Pinpoint the cell where the given text exists, returning its [X, Y] midpoint coordinate. 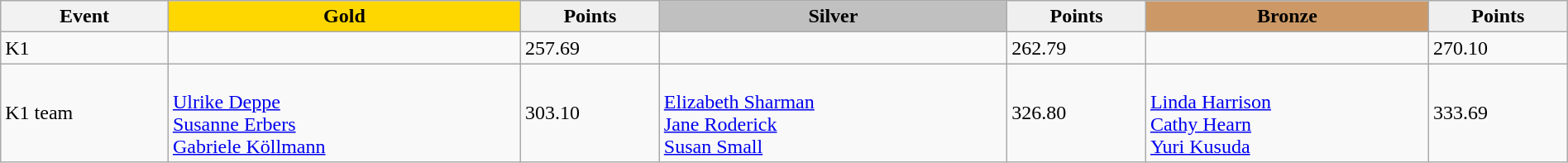
K1 [84, 48]
257.69 [590, 48]
Event [84, 17]
270.10 [1498, 48]
Ulrike DeppeSusanne ErbersGabriele Köllmann [344, 113]
Gold [344, 17]
Bronze [1287, 17]
303.10 [590, 113]
Silver [833, 17]
262.79 [1077, 48]
Linda HarrisonCathy HearnYuri Kusuda [1287, 113]
333.69 [1498, 113]
Elizabeth SharmanJane RoderickSusan Small [833, 113]
326.80 [1077, 113]
K1 team [84, 113]
